Provide the (x, y) coordinate of the cell's center where the given text is located.  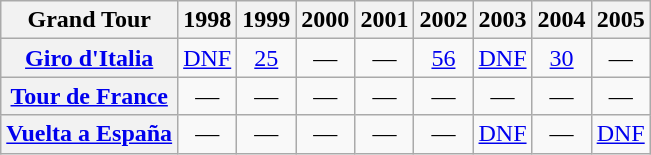
30 (562, 58)
2004 (562, 20)
Vuelta a España (90, 134)
1999 (266, 20)
Grand Tour (90, 20)
2001 (384, 20)
Tour de France (90, 96)
1998 (208, 20)
2002 (444, 20)
2000 (326, 20)
2003 (502, 20)
Giro d'Italia (90, 58)
56 (444, 58)
25 (266, 58)
2005 (620, 20)
